Pinpoint the cell where the given text exists, returning its (X, Y) midpoint coordinate. 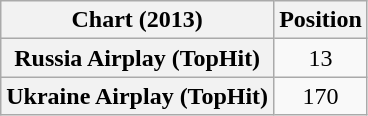
170 (321, 96)
Chart (2013) (138, 20)
13 (321, 58)
Russia Airplay (TopHit) (138, 58)
Ukraine Airplay (TopHit) (138, 96)
Position (321, 20)
